For the text-containing cell, return its midpoint in (X, Y) coordinate format. 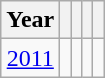
2011 (30, 58)
Year (30, 20)
